Locate the cell with the specified text and output its [x, y] center coordinate. 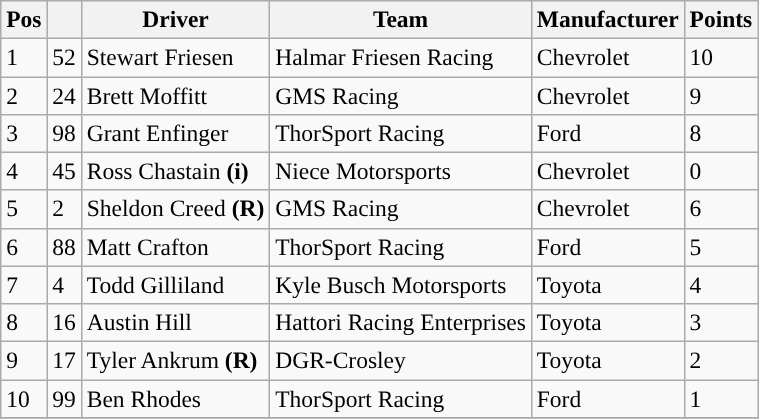
24 [64, 95]
Grant Enfinger [175, 133]
Stewart Friesen [175, 57]
Manufacturer [608, 19]
Team [401, 19]
99 [64, 398]
Driver [175, 19]
Kyle Busch Motorsports [401, 285]
Niece Motorsports [401, 171]
Ben Rhodes [175, 398]
Matt Crafton [175, 247]
Ross Chastain (i) [175, 171]
Todd Gilliland [175, 285]
Tyler Ankrum (R) [175, 360]
16 [64, 322]
Brett Moffitt [175, 95]
Hattori Racing Enterprises [401, 322]
Pos [24, 19]
Halmar Friesen Racing [401, 57]
Points [721, 19]
DGR-Crosley [401, 360]
Sheldon Creed (R) [175, 209]
98 [64, 133]
88 [64, 247]
52 [64, 57]
17 [64, 360]
0 [721, 171]
45 [64, 171]
Austin Hill [175, 322]
7 [24, 285]
